Output the (x, y) coordinate of the center of the cell containing the given text.  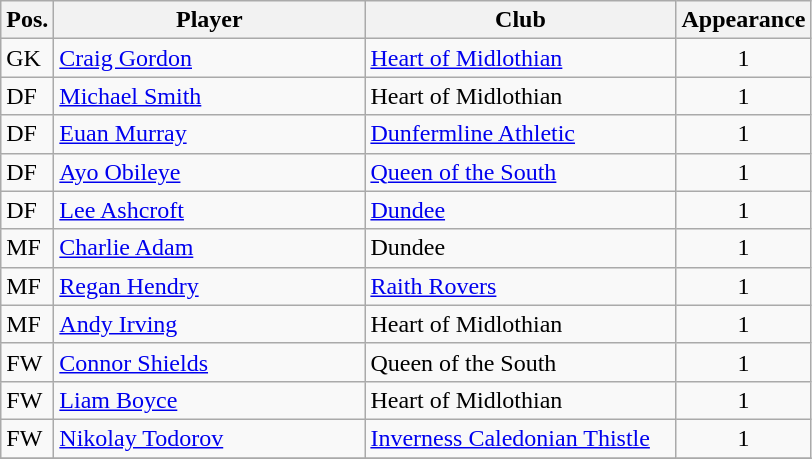
Inverness Caledonian Thistle (520, 438)
Raith Rovers (520, 286)
Player (210, 20)
Pos. (28, 20)
Club (520, 20)
GK (28, 58)
Liam Boyce (210, 400)
Nikolay Todorov (210, 438)
Charlie Adam (210, 248)
Michael Smith (210, 96)
Connor Shields (210, 362)
Lee Ashcroft (210, 210)
Andy Irving (210, 324)
Dunfermline Athletic (520, 134)
Craig Gordon (210, 58)
Ayo Obileye (210, 172)
Regan Hendry (210, 286)
Appearance (744, 20)
Euan Murray (210, 134)
